Return the (X, Y) coordinate for the center point of the cell that contains the specified text.  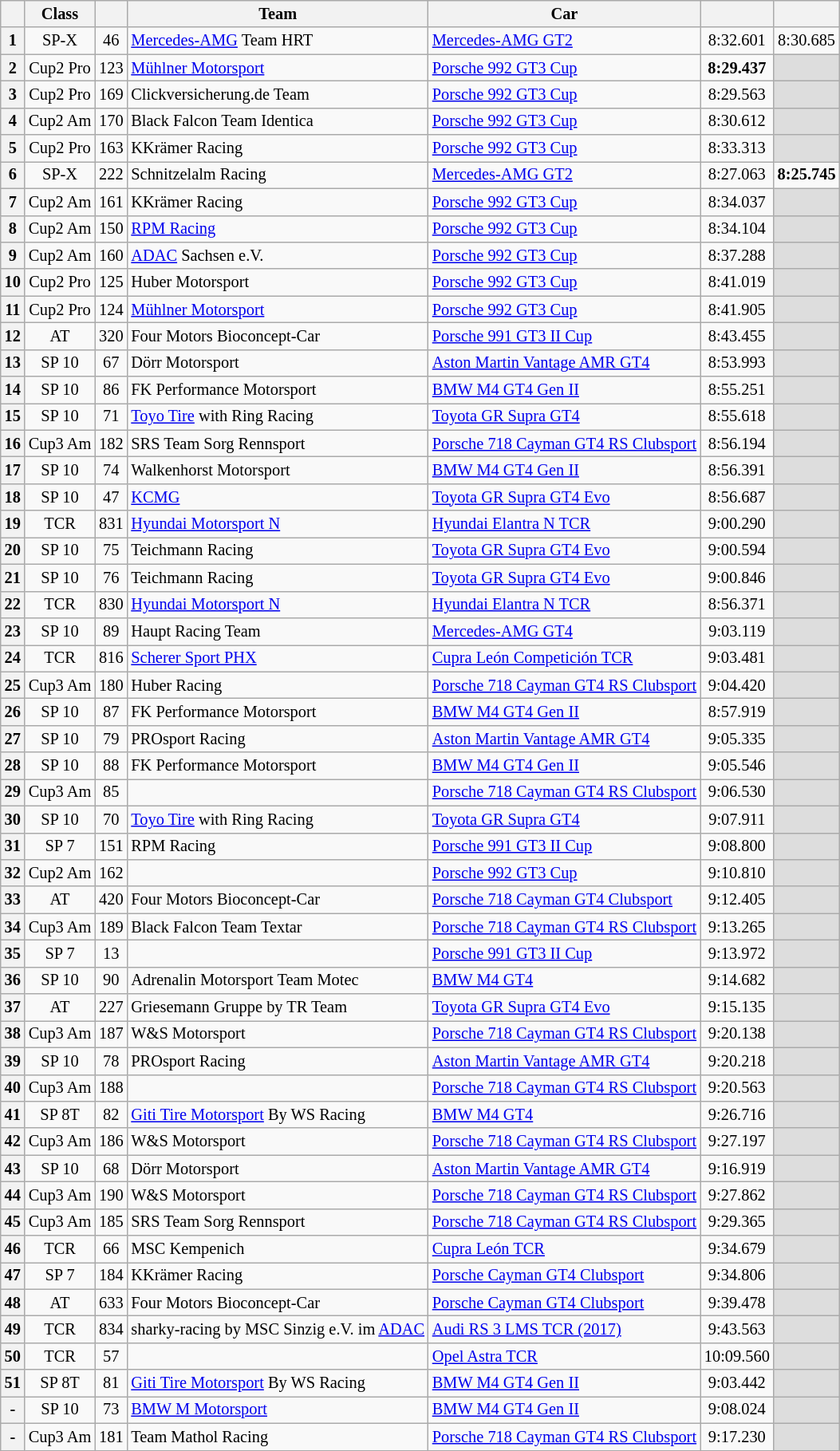
57 (111, 1356)
71 (111, 416)
8:53.993 (737, 363)
150 (111, 229)
9:39.478 (737, 1303)
18 (13, 497)
6 (13, 175)
9:00.290 (737, 524)
89 (111, 631)
85 (111, 792)
35 (13, 953)
124 (111, 310)
74 (111, 470)
MSC Kempenich (278, 1249)
9:26.716 (737, 1114)
33 (13, 900)
181 (111, 1437)
8 (13, 229)
17 (13, 470)
Huber Motorsport (278, 282)
9 (13, 255)
15 (13, 416)
48 (13, 1303)
43 (13, 1169)
66 (111, 1249)
8:30.612 (737, 121)
11 (13, 310)
14 (13, 390)
Griesemann Gruppe by TR Team (278, 1007)
Huber Racing (278, 685)
125 (111, 282)
78 (111, 1061)
sharky-racing by MSC Sinzig e.V. im ADAC (278, 1330)
41 (13, 1114)
26 (13, 712)
10 (13, 282)
830 (111, 605)
8:30.685 (807, 41)
633 (111, 1303)
Clickversicherung.de Team (278, 94)
ADAC Sachsen e.V. (278, 255)
834 (111, 1330)
9:15.135 (737, 1007)
9:20.563 (737, 1088)
9:05.335 (737, 739)
88 (111, 766)
29 (13, 792)
9:03.481 (737, 658)
19 (13, 524)
188 (111, 1088)
184 (111, 1276)
9:20.218 (737, 1061)
9:10.810 (737, 873)
81 (111, 1383)
162 (111, 873)
32 (13, 873)
8:55.251 (737, 390)
9:27.197 (737, 1141)
9:05.546 (737, 766)
Black Falcon Team Textar (278, 927)
9:04.420 (737, 685)
49 (13, 1330)
76 (111, 578)
9:16.919 (737, 1169)
8:56.194 (737, 444)
7 (13, 202)
37 (13, 1007)
39 (13, 1061)
70 (111, 819)
Walkenhorst Motorsport (278, 470)
27 (13, 739)
4 (13, 121)
151 (111, 846)
180 (111, 685)
9:12.405 (737, 900)
8:34.104 (737, 229)
9:29.365 (737, 1222)
16 (13, 444)
22 (13, 605)
38 (13, 1034)
189 (111, 927)
222 (111, 175)
170 (111, 121)
34 (13, 927)
185 (111, 1222)
KCMG (278, 497)
10:09.560 (737, 1356)
8:57.919 (737, 712)
186 (111, 1141)
227 (111, 1007)
50 (13, 1356)
Team Mathol Racing (278, 1437)
8:34.037 (737, 202)
Car (565, 14)
9:03.119 (737, 631)
73 (111, 1410)
9:08.024 (737, 1410)
8:41.905 (737, 310)
Cupra León Competición TCR (565, 658)
44 (13, 1195)
182 (111, 444)
87 (111, 712)
9:27.862 (737, 1195)
9:00.594 (737, 550)
8:29.563 (737, 94)
42 (13, 1141)
Mercedes-AMG GT4 (565, 631)
1 (13, 41)
9:34.806 (737, 1276)
31 (13, 846)
9:08.800 (737, 846)
9:03.442 (737, 1383)
831 (111, 524)
190 (111, 1195)
75 (111, 550)
67 (111, 363)
320 (111, 336)
8:56.391 (737, 470)
9:43.563 (737, 1330)
187 (111, 1034)
9:00.846 (737, 578)
9:20.138 (737, 1034)
25 (13, 685)
8:27.063 (737, 175)
28 (13, 766)
90 (111, 980)
9:34.679 (737, 1249)
9:17.230 (737, 1437)
Adrenalin Motorsport Team Motec (278, 980)
79 (111, 739)
169 (111, 94)
Haupt Racing Team (278, 631)
160 (111, 255)
45 (13, 1222)
9:14.682 (737, 980)
2 (13, 68)
3 (13, 94)
86 (111, 390)
8:32.601 (737, 41)
82 (111, 1114)
9:06.530 (737, 792)
Black Falcon Team Identica (278, 121)
Mercedes-AMG Team HRT (278, 41)
123 (111, 68)
8:56.371 (737, 605)
Scherer Sport PHX (278, 658)
Class (60, 14)
8:55.618 (737, 416)
816 (111, 658)
8:25.745 (807, 175)
12 (13, 336)
Schnitzelalm Racing (278, 175)
Opel Astra TCR (565, 1356)
8:43.455 (737, 336)
23 (13, 631)
20 (13, 550)
420 (111, 900)
8:29.437 (737, 68)
40 (13, 1088)
9:07.911 (737, 819)
21 (13, 578)
8:56.687 (737, 497)
36 (13, 980)
51 (13, 1383)
9:13.265 (737, 927)
163 (111, 148)
BMW M Motorsport (278, 1410)
8:37.288 (737, 255)
30 (13, 819)
Porsche 718 Cayman GT4 Clubsport (565, 900)
Cupra León TCR (565, 1249)
68 (111, 1169)
8:33.313 (737, 148)
161 (111, 202)
9:13.972 (737, 953)
Team (278, 14)
Audi RS 3 LMS TCR (2017) (565, 1330)
24 (13, 658)
8:41.019 (737, 282)
5 (13, 148)
